Locate the cell with the specified text and output its (X, Y) center coordinate. 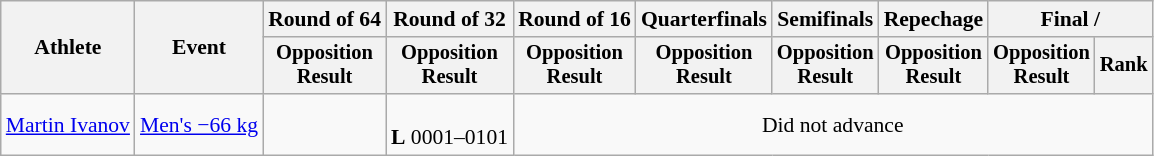
Martin Ivanov (68, 124)
Men's −66 kg (199, 124)
Rank (1124, 66)
L 0001–0101 (450, 124)
Final / (1070, 19)
Semifinals (826, 19)
Quarterfinals (704, 19)
Round of 32 (450, 19)
Event (199, 48)
Round of 64 (324, 19)
Repechage (934, 19)
Did not advance (832, 124)
Athlete (68, 48)
Round of 16 (574, 19)
